Find where the given text appears and provide that cell's center as [X, Y] coordinate. 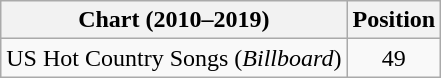
Chart (2010–2019) [174, 20]
Position [394, 20]
US Hot Country Songs (Billboard) [174, 58]
49 [394, 58]
